Output the (x, y) coordinate of the center of the cell containing the given text.  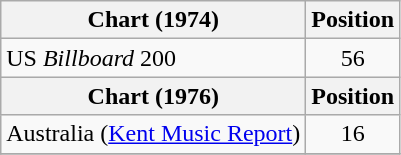
US Billboard 200 (154, 58)
16 (353, 134)
56 (353, 58)
Australia (Kent Music Report) (154, 134)
Chart (1976) (154, 96)
Chart (1974) (154, 20)
